Identify which cell holds the provided text, then report its (X, Y) central coordinate. 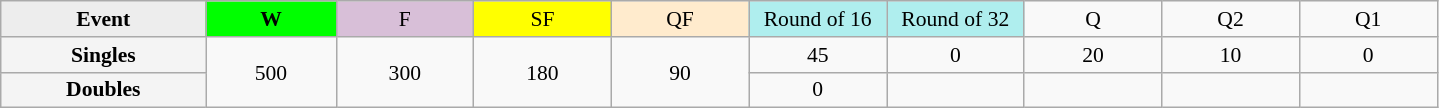
Q (1093, 19)
20 (1093, 55)
W (271, 19)
180 (543, 72)
500 (271, 72)
SF (543, 19)
Singles (104, 55)
Q2 (1231, 19)
300 (405, 72)
45 (818, 55)
90 (680, 72)
10 (1231, 55)
Round of 32 (955, 19)
Q1 (1368, 19)
F (405, 19)
Event (104, 19)
Doubles (104, 90)
Round of 16 (818, 19)
QF (680, 19)
